From the cell containing the given text, extract its center point as (x, y) coordinate. 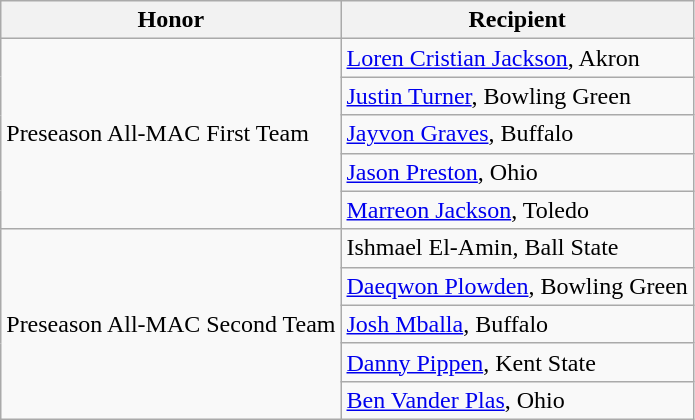
Jayvon Graves, Buffalo (517, 134)
Ben Vander Plas, Ohio (517, 400)
Jason Preston, Ohio (517, 172)
Ishmael El-Amin, Ball State (517, 248)
Preseason All-MAC First Team (171, 134)
Honor (171, 20)
Justin Turner, Bowling Green (517, 96)
Marreon Jackson, Toledo (517, 210)
Danny Pippen, Kent State (517, 362)
Loren Cristian Jackson, Akron (517, 58)
Recipient (517, 20)
Josh Mballa, Buffalo (517, 324)
Preseason All-MAC Second Team (171, 324)
Daeqwon Plowden, Bowling Green (517, 286)
